Extract the [x, y] coordinate from the center of the cell holding the provided text.  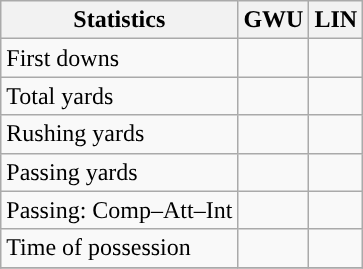
Statistics [120, 20]
Time of possession [120, 248]
Rushing yards [120, 134]
GWU [274, 20]
First downs [120, 58]
LIN [336, 20]
Total yards [120, 96]
Passing: Comp–Att–Int [120, 210]
Passing yards [120, 172]
